Return the (X, Y) coordinate for the center point of the cell that contains the specified text.  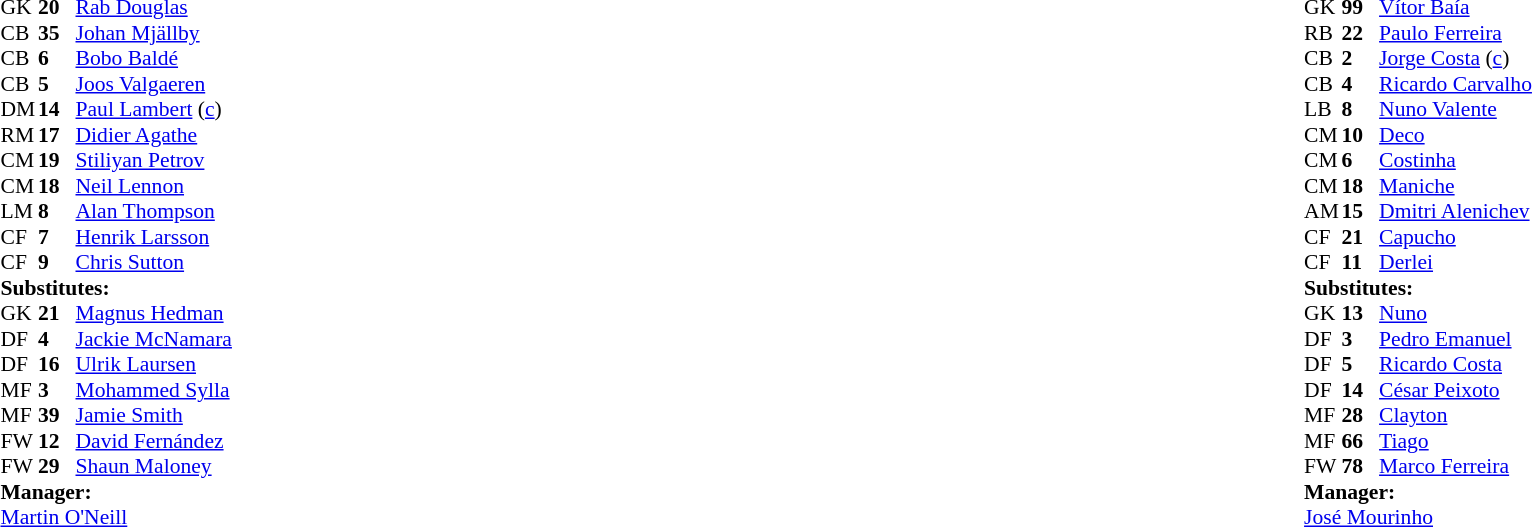
11 (1361, 263)
Alan Thompson (154, 211)
Capucho (1456, 237)
Tiago (1456, 441)
17 (57, 135)
78 (1361, 467)
Joos Valgaeren (154, 84)
39 (57, 415)
2 (1361, 59)
LB (1323, 109)
Pedro Emanuel (1456, 339)
Nuno Valente (1456, 109)
Paulo Ferreira (1456, 33)
LM (19, 211)
35 (57, 33)
Ricardo Costa (1456, 365)
Derlei (1456, 263)
DM (19, 109)
Shaun Maloney (154, 467)
Paul Lambert (c) (154, 109)
Marco Ferreira (1456, 467)
Jackie McNamara (154, 339)
Costinha (1456, 161)
Mohammed Sylla (154, 390)
David Fernández (154, 441)
Ricardo Carvalho (1456, 84)
Ulrik Laursen (154, 365)
16 (57, 365)
12 (57, 441)
Nuno (1456, 313)
28 (1361, 415)
Chris Sutton (154, 263)
César Peixoto (1456, 390)
Deco (1456, 135)
RB (1323, 33)
7 (57, 237)
Jamie Smith (154, 415)
Johan Mjällby (154, 33)
29 (57, 467)
66 (1361, 441)
Neil Lennon (154, 186)
Didier Agathe (154, 135)
15 (1361, 211)
Maniche (1456, 186)
AM (1323, 211)
Dmitri Alenichev (1456, 211)
Henrik Larsson (154, 237)
Magnus Hedman (154, 313)
RM (19, 135)
Stiliyan Petrov (154, 161)
Jorge Costa (c) (1456, 59)
19 (57, 161)
Clayton (1456, 415)
Bobo Baldé (154, 59)
10 (1361, 135)
22 (1361, 33)
13 (1361, 313)
9 (57, 263)
